Output the (x, y) coordinate of the center of the cell containing the given text.  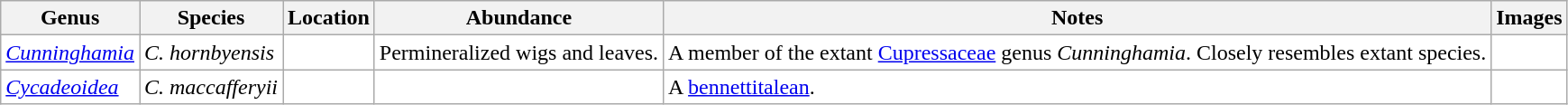
Cunninghamia (70, 52)
Genus (70, 18)
A bennettitalean. (1077, 87)
Cycadeoidea (70, 87)
C. maccafferyii (211, 87)
Images (1529, 18)
C. hornbyensis (211, 52)
Species (211, 18)
Abundance (518, 18)
Location (329, 18)
Notes (1077, 18)
Permineralized wigs and leaves. (518, 52)
A member of the extant Cupressaceae genus Cunninghamia. Closely resembles extant species. (1077, 52)
